Provide the (X, Y) coordinate of the cell's center where the given text is located.  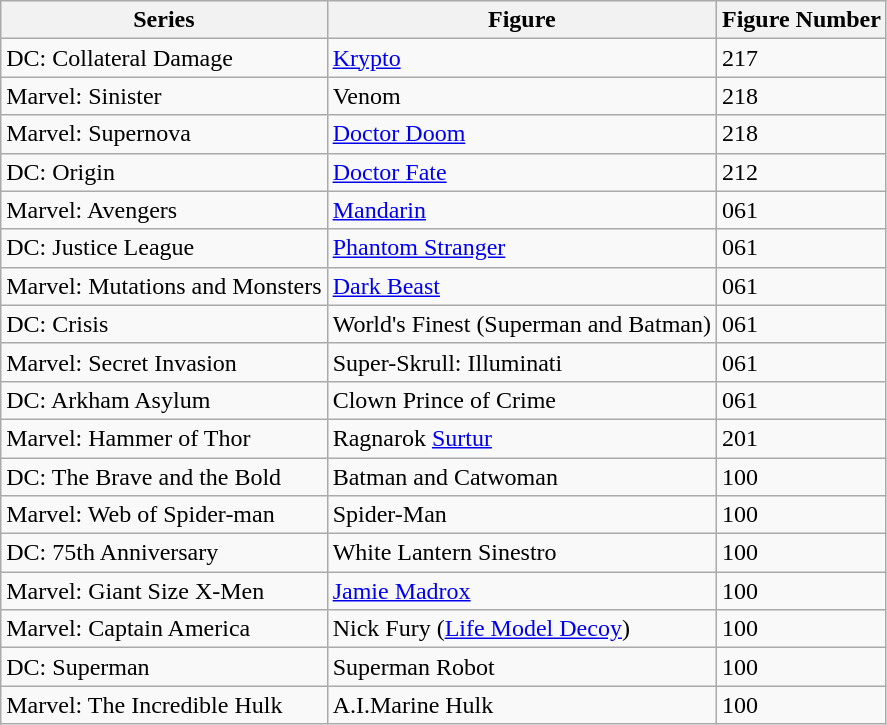
Phantom Stranger (522, 248)
Marvel: Web of Spider-man (164, 515)
Marvel: Supernova (164, 134)
Figure (522, 20)
DC: Arkham Asylum (164, 400)
Mandarin (522, 210)
Marvel: Sinister (164, 96)
DC: 75th Anniversary (164, 553)
DC: Superman (164, 667)
Marvel: Hammer of Thor (164, 438)
217 (802, 58)
World's Finest (Superman and Batman) (522, 324)
Doctor Fate (522, 172)
Marvel: Secret Invasion (164, 362)
Nick Fury (Life Model Decoy) (522, 629)
Figure Number (802, 20)
Krypto (522, 58)
Doctor Doom (522, 134)
201 (802, 438)
Ragnarok Surtur (522, 438)
212 (802, 172)
Superman Robot (522, 667)
A.I.Marine Hulk (522, 705)
Clown Prince of Crime (522, 400)
Spider-Man (522, 515)
DC: Collateral Damage (164, 58)
Venom (522, 96)
Batman and Catwoman (522, 477)
DC: The Brave and the Bold (164, 477)
Marvel: Captain America (164, 629)
Marvel: Giant Size X-Men (164, 591)
Marvel: Avengers (164, 210)
DC: Justice League (164, 248)
DC: Crisis (164, 324)
White Lantern Sinestro (522, 553)
Jamie Madrox (522, 591)
Dark Beast (522, 286)
Marvel: Mutations and Monsters (164, 286)
Marvel: The Incredible Hulk (164, 705)
Series (164, 20)
DC: Origin (164, 172)
Super-Skrull: Illuminati (522, 362)
